Determine the (X, Y) coordinate at the center of the cell enclosing the given text.  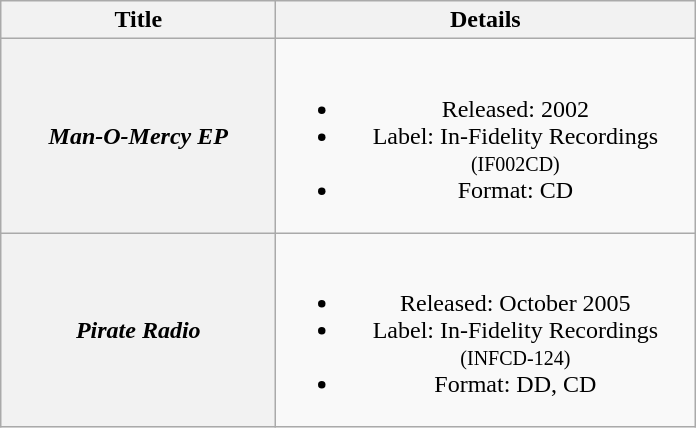
Details (486, 20)
Pirate Radio (138, 330)
Released: October 2005Label: In-Fidelity Recordings (INFCD-124)Format: DD, CD (486, 330)
Man-O-Mercy EP (138, 136)
Title (138, 20)
Released: 2002Label: In-Fidelity Recordings (IF002CD)Format: CD (486, 136)
